Return [X, Y] of the center of cell containing provided text 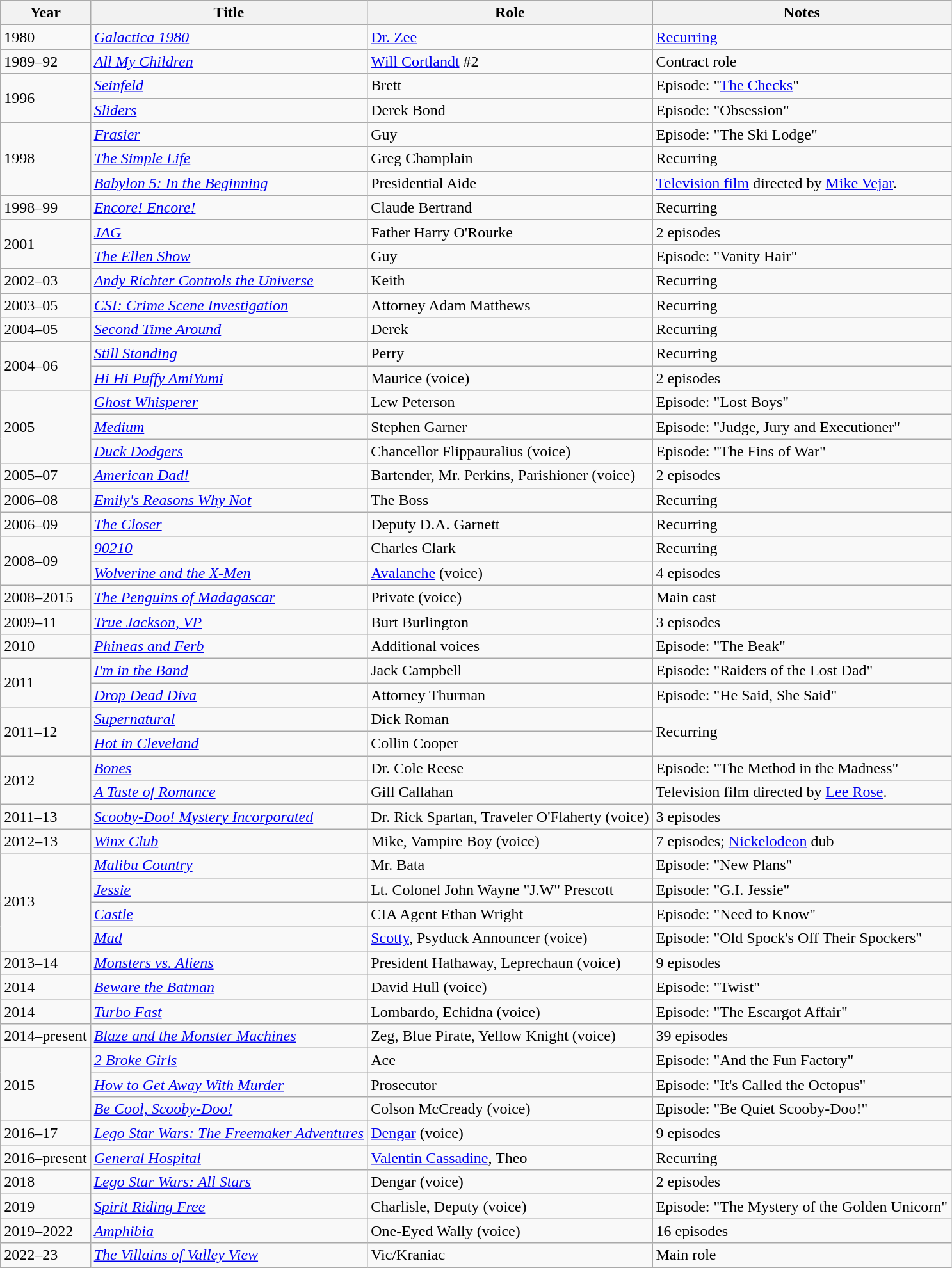
Winx Club [229, 841]
2016–17 [45, 1134]
2019 [45, 1207]
CSI: Crime Scene Investigation [229, 305]
2003–05 [45, 305]
The Simple Life [229, 159]
How to Get Away With Murder [229, 1085]
Will Cortlandt #2 [510, 61]
Jack Campbell [510, 670]
Episode: "Raiders of the Lost Dad" [802, 670]
All My Children [229, 61]
Gill Callahan [510, 792]
Role [510, 13]
Title [229, 13]
2014–present [45, 1036]
American Dad! [229, 476]
2004–06 [45, 366]
2004–05 [45, 330]
2006–08 [45, 500]
Bones [229, 768]
Episode: "Need to Know" [802, 914]
Burt Burlington [510, 622]
Greg Champlain [510, 159]
Additional voices [510, 646]
1996 [45, 98]
A Taste of Romance [229, 792]
Year [45, 13]
True Jackson, VP [229, 622]
Main cast [802, 597]
JAG [229, 232]
Episode: "The Mystery of the Golden Unicorn" [802, 1207]
2016–present [45, 1158]
The Boss [510, 500]
Amphibia [229, 1231]
2012 [45, 780]
Ghost Whisperer [229, 403]
Ace [510, 1060]
Lego Star Wars: The Freemaker Adventures [229, 1134]
The Penguins of Madagascar [229, 597]
Episode: "Obsession" [802, 110]
2001 [45, 244]
Episode: "Lost Boys" [802, 403]
The Closer [229, 524]
Episode: "The Ski Lodge" [802, 134]
Sliders [229, 110]
Perry [510, 354]
Lew Peterson [510, 403]
Zeg, Blue Pirate, Yellow Knight (voice) [510, 1036]
Episode: "Vanity Hair" [802, 256]
2022–23 [45, 1255]
President Hathaway, Leprechaun (voice) [510, 963]
2008–09 [45, 561]
2015 [45, 1084]
1989–92 [45, 61]
4 episodes [802, 573]
Claude Bertrand [510, 207]
Colson McCready (voice) [510, 1109]
Dr. Rick Spartan, Traveler O'Flaherty (voice) [510, 817]
Wolverine and the X-Men [229, 573]
Emily's Reasons Why Not [229, 500]
90210 [229, 549]
Maurice (voice) [510, 378]
Television film directed by Mike Vejar. [802, 183]
Dick Roman [510, 719]
2011 [45, 682]
Television film directed by Lee Rose. [802, 792]
2018 [45, 1182]
7 episodes; Nickelodeon dub [802, 841]
Duck Dodgers [229, 451]
Spirit Riding Free [229, 1207]
2012–13 [45, 841]
Medium [229, 427]
Babylon 5: In the Beginning [229, 183]
General Hospital [229, 1158]
Episode: "New Plans" [802, 865]
2 Broke Girls [229, 1060]
Attorney Adam Matthews [510, 305]
Stephen Garner [510, 427]
Castle [229, 914]
Charlisle, Deputy (voice) [510, 1207]
Turbo Fast [229, 1011]
2005 [45, 427]
I'm in the Band [229, 670]
2005–07 [45, 476]
2011–13 [45, 817]
Father Harry O'Rourke [510, 232]
Episode: "The Checks" [802, 86]
2013 [45, 902]
Episode: "Twist" [802, 987]
Episode: "Be Quiet Scooby-Doo!" [802, 1109]
Lego Star Wars: All Stars [229, 1182]
Andy Richter Controls the Universe [229, 280]
Bartender, Mr. Perkins, Parishioner (voice) [510, 476]
2013–14 [45, 963]
Episode: "The Fins of War" [802, 451]
2019–2022 [45, 1231]
Derek Bond [510, 110]
Supernatural [229, 719]
Blaze and the Monster Machines [229, 1036]
Notes [802, 13]
One-Eyed Wally (voice) [510, 1231]
39 episodes [802, 1036]
The Ellen Show [229, 256]
Beware the Batman [229, 987]
Episode: "And the Fun Factory" [802, 1060]
Scotty, Psyduck Announcer (voice) [510, 938]
The Villains of Valley View [229, 1255]
Valentin Cassadine, Theo [510, 1158]
Contract role [802, 61]
Dr. Zee [510, 37]
Attorney Thurman [510, 694]
Second Time Around [229, 330]
Episode: "Old Spock's Off Their Spockers" [802, 938]
Seinfeld [229, 86]
Derek [510, 330]
2009–11 [45, 622]
Lt. Colonel John Wayne "J.W" Prescott [510, 890]
1998 [45, 159]
Episode: "The Method in the Madness" [802, 768]
Collin Cooper [510, 744]
16 episodes [802, 1231]
2011–12 [45, 732]
2002–03 [45, 280]
Main role [802, 1255]
2010 [45, 646]
Be Cool, Scooby-Doo! [229, 1109]
Episode: "Judge, Jury and Executioner" [802, 427]
Monsters vs. Aliens [229, 963]
Dr. Cole Reese [510, 768]
Hot in Cleveland [229, 744]
Frasier [229, 134]
Deputy D.A. Garnett [510, 524]
Scooby-Doo! Mystery Incorporated [229, 817]
Drop Dead Diva [229, 694]
1998–99 [45, 207]
Brett [510, 86]
Episode: "It's Called the Octopus" [802, 1085]
David Hull (voice) [510, 987]
1980 [45, 37]
Mr. Bata [510, 865]
Mike, Vampire Boy (voice) [510, 841]
Charles Clark [510, 549]
CIA Agent Ethan Wright [510, 914]
Chancellor Flippauralius (voice) [510, 451]
Episode: "The Beak" [802, 646]
Encore! Encore! [229, 207]
Mad [229, 938]
Private (voice) [510, 597]
Jessie [229, 890]
2008–2015 [45, 597]
Episode: "He Said, She Said" [802, 694]
Episode: "The Escargot Affair" [802, 1011]
Prosecutor [510, 1085]
Keith [510, 280]
Galactica 1980 [229, 37]
Phineas and Ferb [229, 646]
Vic/Kraniac [510, 1255]
2006–09 [45, 524]
Hi Hi Puffy AmiYumi [229, 378]
Lombardo, Echidna (voice) [510, 1011]
Avalanche (voice) [510, 573]
Episode: "G.I. Jessie" [802, 890]
Presidential Aide [510, 183]
Still Standing [229, 354]
Malibu Country [229, 865]
